Provide the (X, Y) coordinate of the cell's center where the given text is located.  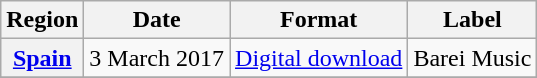
3 March 2017 (157, 58)
Region (42, 20)
Digital download (319, 58)
Label (472, 20)
Barei Music (472, 58)
Spain (42, 58)
Format (319, 20)
Date (157, 20)
